From the cell containing the given text, extract its center point as [x, y] coordinate. 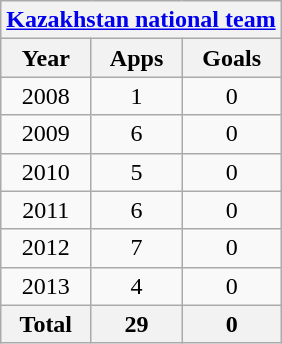
Kazakhstan national team [141, 20]
2011 [46, 210]
4 [136, 286]
2012 [46, 248]
2009 [46, 134]
Apps [136, 58]
7 [136, 248]
Year [46, 58]
2010 [46, 172]
29 [136, 324]
1 [136, 96]
2008 [46, 96]
Goals [232, 58]
5 [136, 172]
2013 [46, 286]
Total [46, 324]
